Extract the [X, Y] coordinate from the center of the cell holding the provided text.  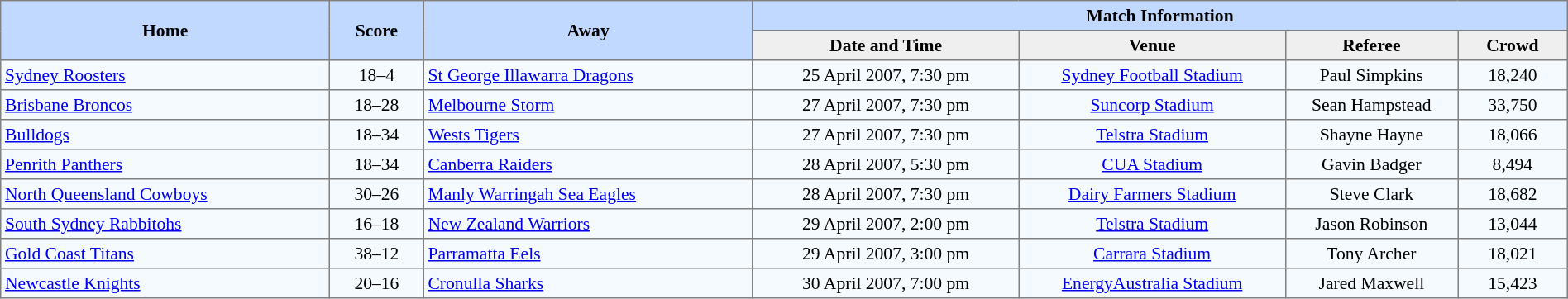
St George Illawarra Dragons [588, 75]
Crowd [1513, 45]
Carrara Stadium [1152, 254]
18,240 [1513, 75]
Suncorp Stadium [1152, 105]
Parramatta Eels [588, 254]
Referee [1371, 45]
Paul Simpkins [1371, 75]
18,021 [1513, 254]
Away [588, 31]
30 April 2007, 7:00 pm [886, 283]
Venue [1152, 45]
18–4 [377, 75]
20–16 [377, 283]
Manly Warringah Sea Eagles [588, 194]
Melbourne Storm [588, 105]
30–26 [377, 194]
Canberra Raiders [588, 164]
Date and Time [886, 45]
CUA Stadium [1152, 164]
29 April 2007, 3:00 pm [886, 254]
Sydney Roosters [165, 75]
Sean Hampstead [1371, 105]
Newcastle Knights [165, 283]
EnergyAustralia Stadium [1152, 283]
33,750 [1513, 105]
Steve Clark [1371, 194]
18–28 [377, 105]
Tony Archer [1371, 254]
Gavin Badger [1371, 164]
18,066 [1513, 135]
Shayne Hayne [1371, 135]
Bulldogs [165, 135]
Sydney Football Stadium [1152, 75]
28 April 2007, 7:30 pm [886, 194]
15,423 [1513, 283]
Penrith Panthers [165, 164]
Gold Coast Titans [165, 254]
18,682 [1513, 194]
13,044 [1513, 224]
Home [165, 31]
28 April 2007, 5:30 pm [886, 164]
Brisbane Broncos [165, 105]
Cronulla Sharks [588, 283]
16–18 [377, 224]
38–12 [377, 254]
North Queensland Cowboys [165, 194]
8,494 [1513, 164]
Match Information [1159, 16]
Wests Tigers [588, 135]
Jason Robinson [1371, 224]
New Zealand Warriors [588, 224]
25 April 2007, 7:30 pm [886, 75]
Jared Maxwell [1371, 283]
South Sydney Rabbitohs [165, 224]
Dairy Farmers Stadium [1152, 194]
Score [377, 31]
29 April 2007, 2:00 pm [886, 224]
